Provide the (x, y) coordinate of the cell's center where the given text is located.  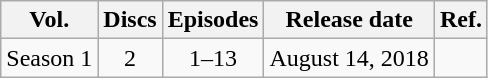
1–13 (213, 58)
Vol. (50, 20)
Season 1 (50, 58)
Discs (130, 20)
2 (130, 58)
August 14, 2018 (349, 58)
Release date (349, 20)
Ref. (460, 20)
Episodes (213, 20)
